Output the (x, y) coordinate of the center of the cell containing the given text.  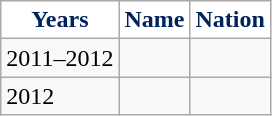
Name (154, 20)
Years (60, 20)
Nation (230, 20)
2011–2012 (60, 58)
2012 (60, 96)
